Return (X, Y) of the center of cell containing provided text 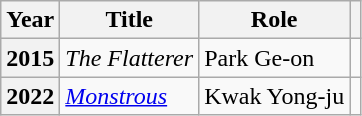
Park Ge-on (274, 58)
2022 (30, 96)
Title (130, 20)
Monstrous (130, 96)
2015 (30, 58)
Year (30, 20)
Role (274, 20)
The Flatterer (130, 58)
Kwak Yong-ju (274, 96)
